Provide the (X, Y) coordinate of the cell's center where the given text is located.  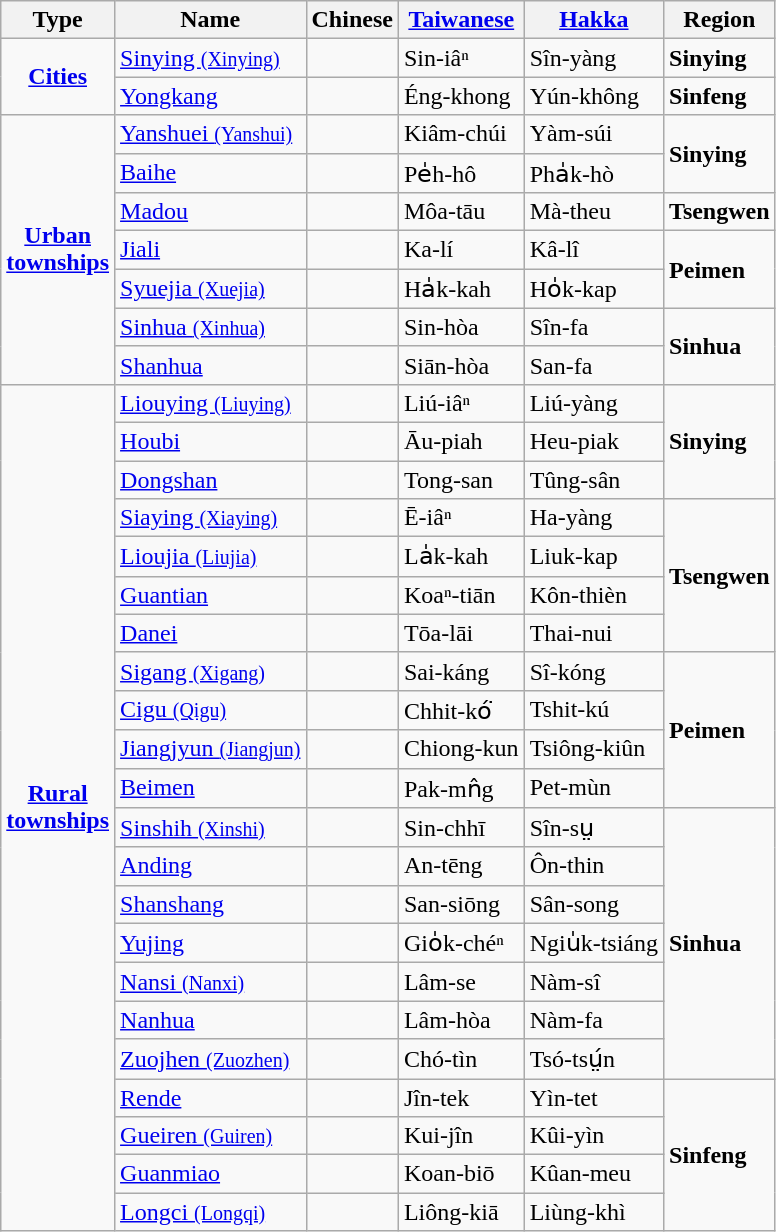
Sinying (Xinying) (210, 58)
Sai-káng (461, 671)
Shanshang (210, 904)
Thai-nui (594, 633)
Ho̍k-kap (594, 289)
Rende (210, 1097)
Chó-tìn (461, 1059)
Liú-iâⁿ (461, 403)
Syuejia (Xuejia) (210, 289)
Tûng-sân (594, 479)
Cigu (Qigu) (210, 710)
Yún-không (594, 96)
Āu-piah (461, 441)
Tōa-lāi (461, 633)
Ngiu̍k-tsiáng (594, 943)
Yìn-tet (594, 1097)
Madou (210, 212)
Sin-hòa (461, 327)
Anding (210, 866)
Koan-biō (461, 1174)
Sin-chhī (461, 828)
Môa-tāu (461, 212)
Tong-san (461, 479)
Ha̍k-kah (461, 289)
San-siōng (461, 904)
Houbi (210, 441)
Hakka (594, 20)
Ruraltownships (58, 807)
Sin-iâⁿ (461, 58)
Nanhua (210, 1020)
Yujing (210, 943)
Yàm-súi (594, 134)
Kûan-meu (594, 1174)
Tsiông-kiûn (594, 749)
Sigang (Xigang) (210, 671)
Taiwanese (461, 20)
Sinshih (Xinshi) (210, 828)
Sîn-sṳ (594, 828)
Yanshuei (Yanshui) (210, 134)
Tsó-tsṳ́n (594, 1059)
Sî-kóng (594, 671)
Ôn-thin (594, 866)
Jiali (210, 250)
An-tēng (461, 866)
Ha-yàng (594, 518)
Dongshan (210, 479)
Tshit-kú (594, 710)
Danei (210, 633)
Ka-lí (461, 250)
Cities (58, 77)
Longci (Longqi) (210, 1212)
Sân-song (594, 904)
Éng-khong (461, 96)
Zuojhen (Zuozhen) (210, 1059)
Liông-kiā (461, 1212)
Gio̍k-chéⁿ (461, 943)
Pet-mùn (594, 788)
Mà-theu (594, 212)
Koaⁿ-tiān (461, 595)
Liùng-khì (594, 1212)
Kui-jîn (461, 1136)
Gueiren (Guiren) (210, 1136)
La̍k-kah (461, 557)
Baihe (210, 173)
Chhit-kó͘ (461, 710)
Jîn-tek (461, 1097)
Kâ-lî (594, 250)
Sîn-yàng (594, 58)
Guantian (210, 595)
Pak-mn̂g (461, 788)
Nàm-fa (594, 1020)
Name (210, 20)
Sinhua (Xinhua) (210, 327)
Lioujia (Liujia) (210, 557)
Type (58, 20)
Siān-hòa (461, 365)
Chiong-kun (461, 749)
Shanhua (210, 365)
Nansi (Nanxi) (210, 982)
Chinese (352, 20)
Nàm-sî (594, 982)
Urbantownships (58, 250)
San-fa (594, 365)
Yongkang (210, 96)
Kûi-yìn (594, 1136)
Kôn-thièn (594, 595)
Jiangjyun (Jiangjun) (210, 749)
Liú-yàng (594, 403)
Liouying (Liuying) (210, 403)
Sîn-fa (594, 327)
Guanmiao (210, 1174)
Lâm-se (461, 982)
Siaying (Xiaying) (210, 518)
Heu-piak (594, 441)
Pe̍h-hô (461, 173)
Region (720, 20)
Kiâm-chúi (461, 134)
Liuk-kap (594, 557)
Ē-iâⁿ (461, 518)
Pha̍k-hò (594, 173)
Lâm-hòa (461, 1020)
Beimen (210, 788)
